Identify which cell holds the provided text, then report its (x, y) central coordinate. 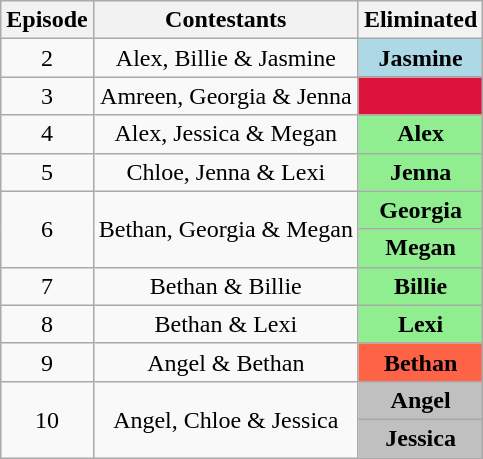
Megan (420, 248)
Bethan, Georgia & Megan (226, 229)
Lexi (420, 324)
Jasmine (420, 58)
Alex (420, 134)
6 (47, 229)
Angel & Bethan (226, 362)
5 (47, 172)
Eliminated (420, 20)
Amreen, Georgia & Jenna (226, 96)
Alex, Billie & Jasmine (226, 58)
Contestants (226, 20)
10 (47, 419)
Angel, Chloe & Jessica (226, 419)
8 (47, 324)
9 (47, 362)
Episode (47, 20)
Jenna (420, 172)
7 (47, 286)
Jessica (420, 438)
Georgia (420, 210)
Bethan (420, 362)
Billie (420, 286)
Bethan & Billie (226, 286)
2 (47, 58)
4 (47, 134)
Alex, Jessica & Megan (226, 134)
Chloe, Jenna & Lexi (226, 172)
3 (47, 96)
Angel (420, 400)
Bethan & Lexi (226, 324)
